Locate the cell with the specified text and output its (x, y) center coordinate. 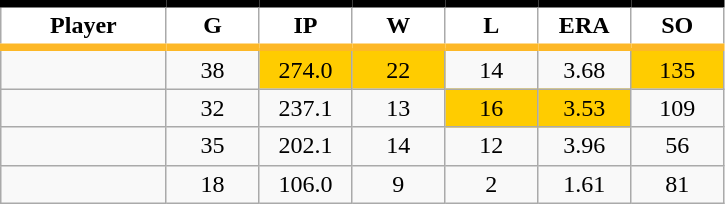
202.1 (306, 146)
3.53 (584, 108)
1.61 (584, 184)
22 (398, 68)
ERA (584, 26)
13 (398, 108)
L (492, 26)
32 (212, 108)
3.96 (584, 146)
3.68 (584, 68)
9 (398, 184)
G (212, 26)
IP (306, 26)
Player (84, 26)
109 (678, 108)
12 (492, 146)
W (398, 26)
SO (678, 26)
16 (492, 108)
35 (212, 146)
2 (492, 184)
237.1 (306, 108)
274.0 (306, 68)
18 (212, 184)
135 (678, 68)
106.0 (306, 184)
56 (678, 146)
81 (678, 184)
38 (212, 68)
